Provide the (x, y) coordinate of the cell's center where the given text is located.  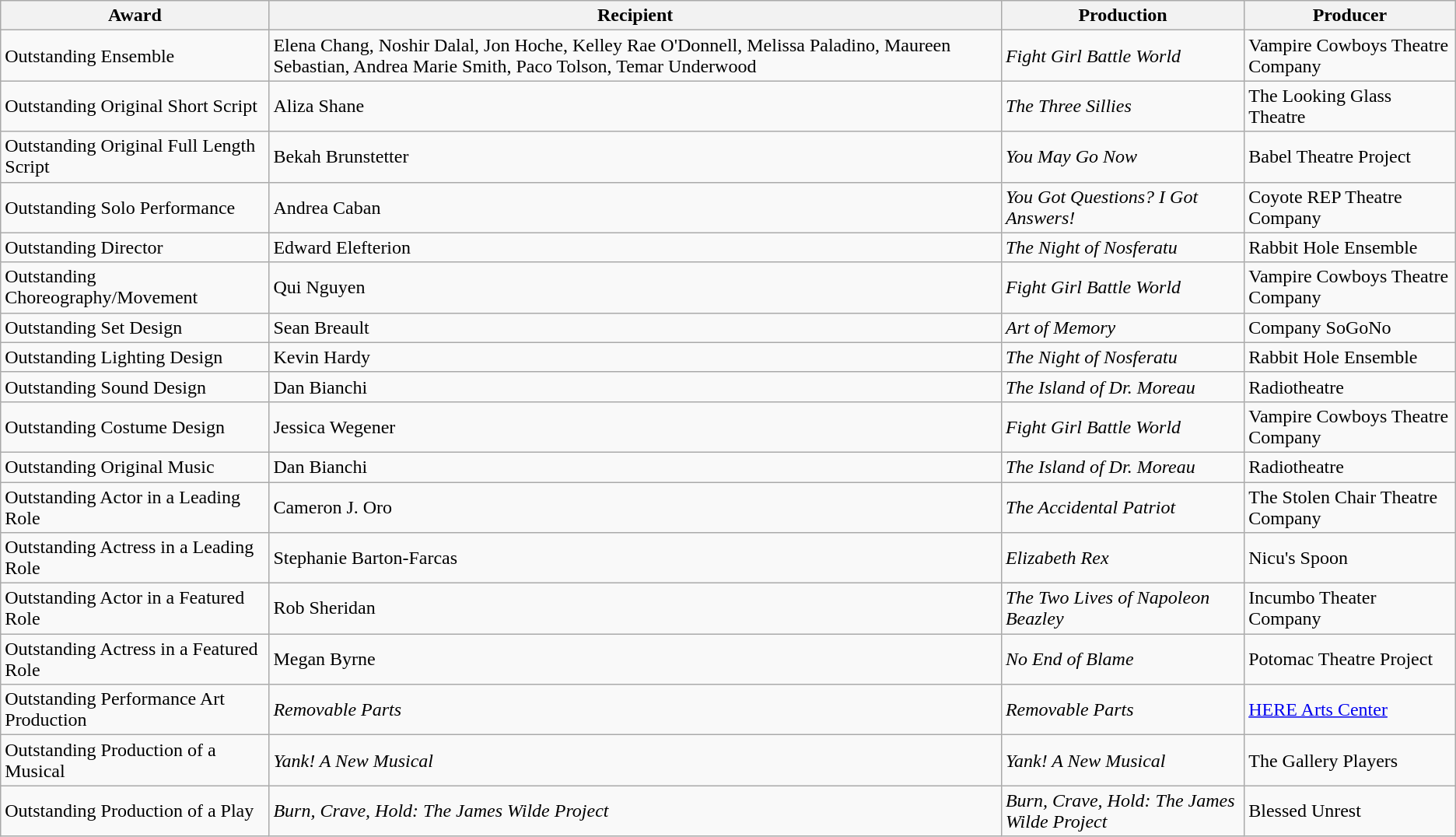
Kevin Hardy (635, 357)
Outstanding Sound Design (135, 387)
Edward Elefterion (635, 247)
Elizabeth Rex (1122, 559)
Outstanding Actor in a Leading Role (135, 507)
Bekah Brunstetter (635, 157)
Outstanding Costume Design (135, 426)
Blessed Unrest (1350, 811)
Outstanding Production of a Play (135, 811)
Outstanding Actress in a Featured Role (135, 660)
Award (135, 16)
You Got Questions? I Got Answers! (1122, 207)
The Three Sillies (1122, 106)
The Looking Glass Theatre (1350, 106)
The Two Lives of Napoleon Beazley (1122, 608)
Company SoGoNo (1350, 327)
Outstanding Set Design (135, 327)
Outstanding Original Full Length Script (135, 157)
The Gallery Players (1350, 761)
Recipient (635, 16)
HERE Arts Center (1350, 709)
Production (1122, 16)
The Accidental Patriot (1122, 507)
Outstanding Director (135, 247)
Megan Byrne (635, 660)
Sean Breault (635, 327)
Outstanding Choreography/Movement (135, 288)
Cameron J. Oro (635, 507)
Elena Chang, Noshir Dalal, Jon Hoche, Kelley Rae O'Donnell, Melissa Paladino, Maureen Sebastian, Andrea Marie Smith, Paco Tolson, Temar Underwood (635, 56)
Jessica Wegener (635, 426)
Coyote REP Theatre Company (1350, 207)
Incumbo Theater Company (1350, 608)
Babel Theatre Project (1350, 157)
Potomac Theatre Project (1350, 660)
No End of Blame (1122, 660)
Rob Sheridan (635, 608)
Outstanding Solo Performance (135, 207)
Outstanding Ensemble (135, 56)
Outstanding Lighting Design (135, 357)
Stephanie Barton-Farcas (635, 559)
The Stolen Chair Theatre Company (1350, 507)
Outstanding Production of a Musical (135, 761)
Aliza Shane (635, 106)
Producer (1350, 16)
Andrea Caban (635, 207)
Outstanding Actor in a Featured Role (135, 608)
You May Go Now (1122, 157)
Outstanding Actress in a Leading Role (135, 559)
Outstanding Performance Art Production (135, 709)
Qui Nguyen (635, 288)
Art of Memory (1122, 327)
Nicu's Spoon (1350, 559)
Outstanding Original Music (135, 467)
Outstanding Original Short Script (135, 106)
